Capture the cell that displays the provided text and extract its (X, Y) central coordinate. 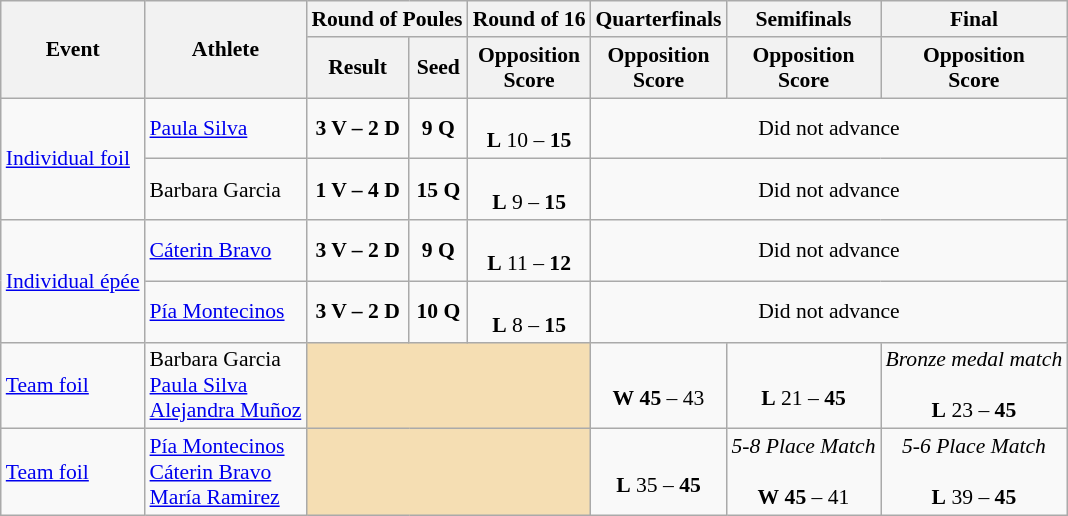
L 8 – 15 (530, 312)
Individual foil (73, 159)
Round of Poules (386, 19)
Quarterfinals (658, 19)
L 10 – 15 (530, 128)
Paula Silva (226, 128)
Cáterin Bravo (226, 250)
1 V – 4 D (358, 190)
Event (73, 50)
Seed (438, 68)
Round of 16 (530, 19)
10 Q (438, 312)
Bronze medal matchL 23 – 45 (974, 386)
15 Q (438, 190)
Result (358, 68)
L 21 – 45 (804, 386)
Pía MontecinosCáterin BravoMaría Ramirez (226, 472)
Pía Montecinos (226, 312)
Semifinals (804, 19)
L 11 – 12 (530, 250)
Individual épée (73, 281)
Athlete (226, 50)
Barbara GarciaPaula SilvaAlejandra Muñoz (226, 386)
Barbara Garcia (226, 190)
5-6 Place MatchL 39 – 45 (974, 472)
L 9 – 15 (530, 190)
5-8 Place MatchW 45 – 41 (804, 472)
L 35 – 45 (658, 472)
W 45 – 43 (658, 386)
Final (974, 19)
